Locate the cell with the specified text and output its (x, y) center coordinate. 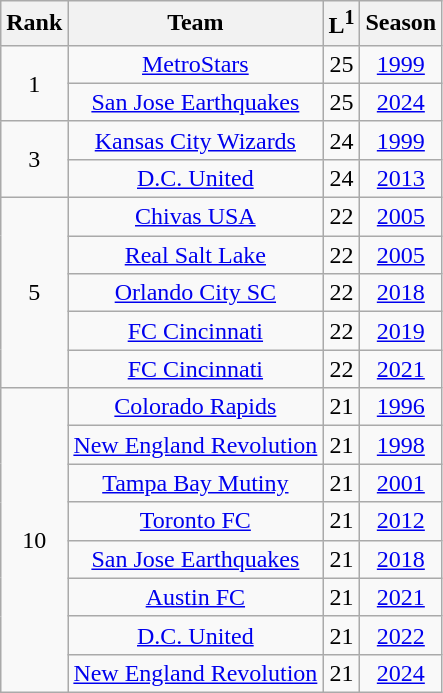
Season (401, 24)
Colorado Rapids (196, 407)
Real Salt Lake (196, 255)
1998 (401, 445)
Chivas USA (196, 217)
2022 (401, 635)
Kansas City Wizards (196, 140)
5 (34, 293)
3 (34, 159)
10 (34, 540)
MetroStars (196, 64)
Orlando City SC (196, 293)
Rank (34, 24)
2013 (401, 178)
L1 (342, 24)
1996 (401, 407)
Austin FC (196, 597)
2012 (401, 521)
2001 (401, 483)
Toronto FC (196, 521)
2019 (401, 331)
1 (34, 83)
Tampa Bay Mutiny (196, 483)
Team (196, 24)
